Capture the cell that displays the provided text and extract its (X, Y) central coordinate. 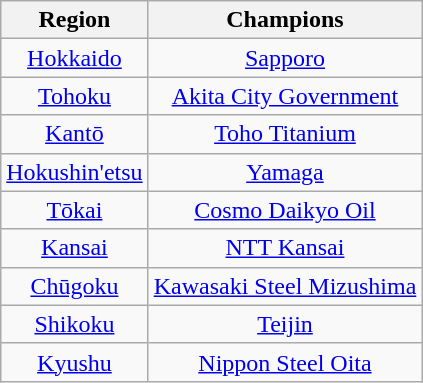
Kawasaki Steel Mizushima (285, 286)
Hokushin'etsu (74, 172)
Tohoku (74, 96)
Shikoku (74, 324)
Kyushu (74, 362)
Region (74, 20)
Akita City Government (285, 96)
Kantō (74, 134)
Hokkaido (74, 58)
Teijin (285, 324)
Champions (285, 20)
Kansai (74, 248)
Yamaga (285, 172)
Sapporo (285, 58)
Tōkai (74, 210)
NTT Kansai (285, 248)
Cosmo Daikyo Oil (285, 210)
Chūgoku (74, 286)
Toho Titanium (285, 134)
Nippon Steel Oita (285, 362)
